Find where the given text appears and provide that cell's center as [X, Y] coordinate. 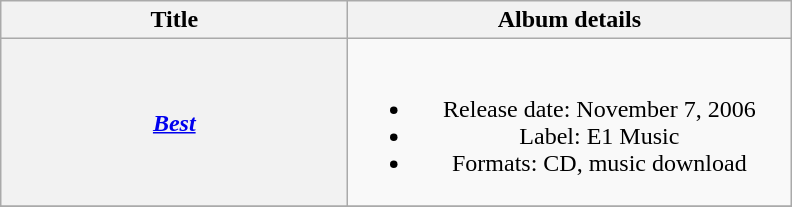
Title [174, 20]
Best [174, 122]
Release date: November 7, 2006Label: E1 MusicFormats: CD, music download [570, 122]
Album details [570, 20]
